Output the (X, Y) coordinate of the center of the cell containing the given text.  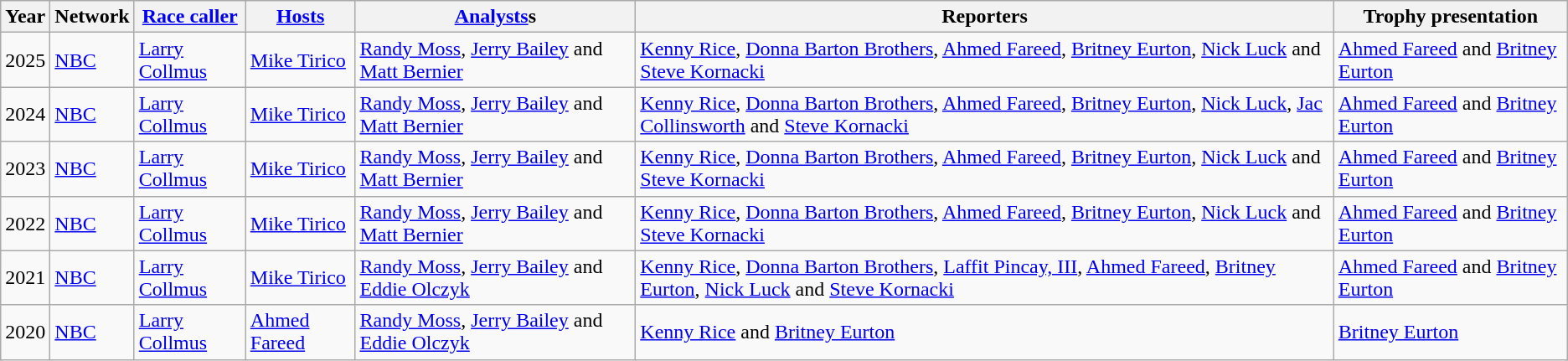
Reporters (985, 17)
Analystss (496, 17)
2020 (25, 332)
2021 (25, 278)
Hosts (300, 17)
2024 (25, 114)
Kenny Rice, Donna Barton Brothers, Ahmed Fareed, Britney Eurton, Nick Luck, Jac Collinsworth and Steve Kornacki (985, 114)
Kenny Rice, Donna Barton Brothers, Laffit Pincay, III, Ahmed Fareed, Britney Eurton, Nick Luck and Steve Kornacki (985, 278)
Kenny Rice and Britney Eurton (985, 332)
Year (25, 17)
2023 (25, 169)
2022 (25, 223)
Ahmed Fareed (300, 332)
Britney Eurton (1451, 332)
Race caller (189, 17)
Network (92, 17)
2025 (25, 60)
Trophy presentation (1451, 17)
